Capture the cell that displays the provided text and extract its [X, Y] central coordinate. 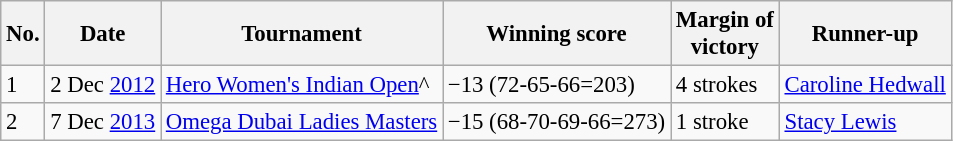
Caroline Hedwall [865, 85]
1 [23, 85]
1 stroke [724, 122]
Winning score [556, 34]
Tournament [301, 34]
No. [23, 34]
7 Dec 2013 [103, 122]
Runner-up [865, 34]
2 [23, 122]
Omega Dubai Ladies Masters [301, 122]
−13 (72-65-66=203) [556, 85]
Stacy Lewis [865, 122]
Hero Women's Indian Open^ [301, 85]
Margin ofvictory [724, 34]
2 Dec 2012 [103, 85]
Date [103, 34]
4 strokes [724, 85]
−15 (68-70-69-66=273) [556, 122]
